Provide the [X, Y] coordinate of the cell's center where the given text is located.  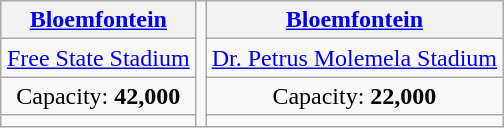
Dr. Petrus Molemela Stadium [354, 58]
Capacity: 42,000 [98, 96]
Free State Stadium [98, 58]
Capacity: 22,000 [354, 96]
